Output the (X, Y) coordinate of the center of the cell containing the given text.  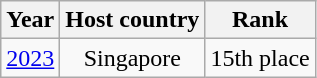
Year (30, 20)
Singapore (132, 58)
Rank (260, 20)
15th place (260, 58)
Host country (132, 20)
2023 (30, 58)
